Output the [x, y] coordinate of the center of the cell containing the given text.  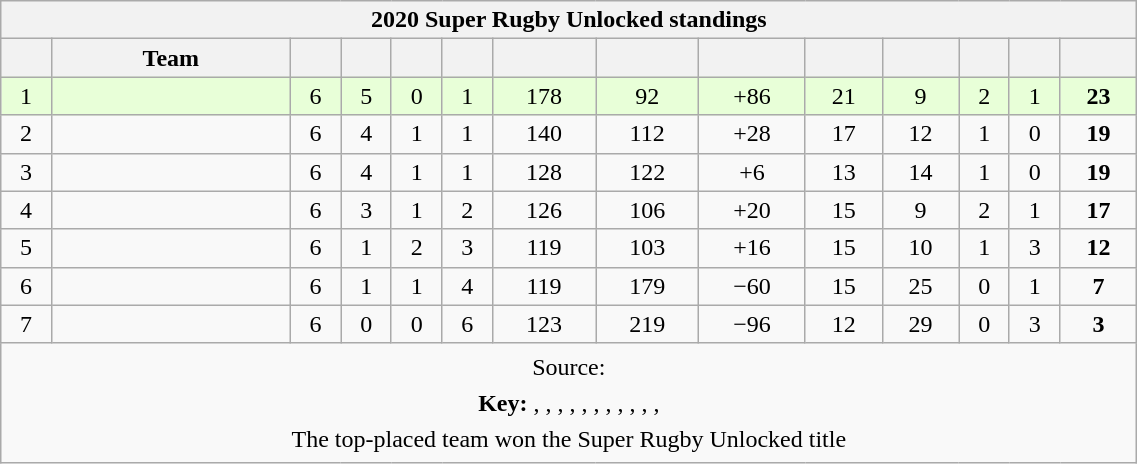
112 [648, 134]
21 [844, 96]
92 [648, 96]
+86 [752, 96]
103 [648, 248]
122 [648, 172]
−96 [752, 324]
+16 [752, 248]
25 [920, 286]
13 [844, 172]
140 [544, 134]
+6 [752, 172]
219 [648, 324]
106 [648, 210]
23 [1098, 96]
178 [544, 96]
179 [648, 286]
128 [544, 172]
+20 [752, 210]
10 [920, 248]
−60 [752, 286]
29 [920, 324]
+28 [752, 134]
14 [920, 172]
Team [170, 58]
123 [544, 324]
2020 Super Rugby Unlocked standings [569, 20]
126 [544, 210]
Source: Key: , , , , , , , , , , , The top-placed team won the Super Rugby Unlocked title [569, 402]
